Search for the cell housing the specified text and yield its (X, Y) center coordinate. 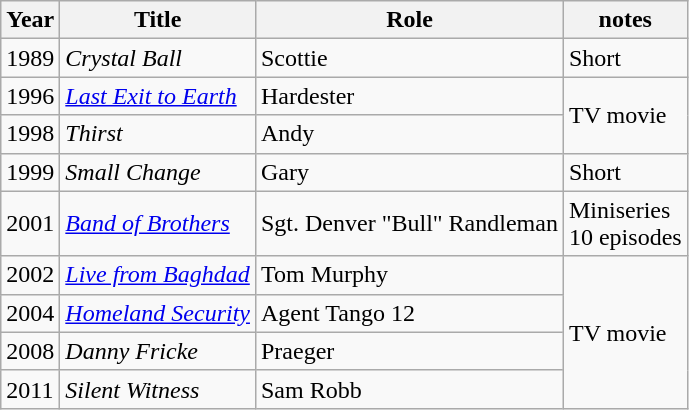
Last Exit to Earth (158, 96)
2001 (30, 224)
Gary (409, 172)
Andy (409, 134)
Homeland Security (158, 313)
Title (158, 20)
Role (409, 20)
Praeger (409, 351)
Live from Baghdad (158, 275)
Miniseries 10 episodes (625, 224)
Hardester (409, 96)
2004 (30, 313)
Thirst (158, 134)
notes (625, 20)
Tom Murphy (409, 275)
2011 (30, 389)
2002 (30, 275)
1998 (30, 134)
Band of Brothers (158, 224)
1999 (30, 172)
Scottie (409, 58)
Silent Witness (158, 389)
Year (30, 20)
Crystal Ball (158, 58)
1989 (30, 58)
Agent Tango 12 (409, 313)
Sgt. Denver "Bull" Randleman (409, 224)
Sam Robb (409, 389)
Danny Fricke (158, 351)
Small Change (158, 172)
2008 (30, 351)
1996 (30, 96)
